From the cell containing the given text, extract its center point as (x, y) coordinate. 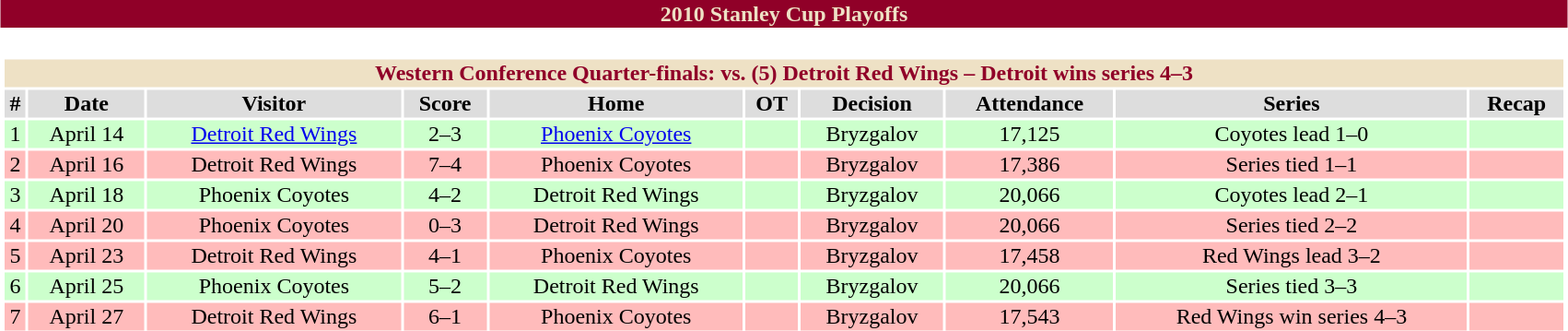
Visitor (275, 104)
4–1 (445, 255)
2010 Stanley Cup Playoffs (784, 14)
Series tied 1–1 (1292, 165)
2–3 (445, 134)
Red Wings lead 3–2 (1292, 255)
17,386 (1030, 165)
April 14 (87, 134)
7 (15, 316)
Coyotes lead 2–1 (1292, 195)
Coyotes lead 1–0 (1292, 134)
Attendance (1030, 104)
4 (15, 226)
Western Conference Quarter-finals: vs. (5) Detroit Red Wings – Detroit wins series 4–3 (783, 73)
April 16 (87, 165)
5 (15, 255)
Score (445, 104)
Decision (872, 104)
1 (15, 134)
Recap (1516, 104)
April 20 (87, 226)
6 (15, 287)
Series (1292, 104)
0–3 (445, 226)
17,125 (1030, 134)
7–4 (445, 165)
April 18 (87, 195)
Series tied 3–3 (1292, 287)
Home (615, 104)
5–2 (445, 287)
17,458 (1030, 255)
# (15, 104)
3 (15, 195)
Red Wings win series 4–3 (1292, 316)
Date (87, 104)
17,543 (1030, 316)
April 27 (87, 316)
2 (15, 165)
OT (772, 104)
6–1 (445, 316)
4–2 (445, 195)
April 25 (87, 287)
April 23 (87, 255)
Series tied 2–2 (1292, 226)
